Extract the [X, Y] coordinate from the center of the cell holding the provided text.  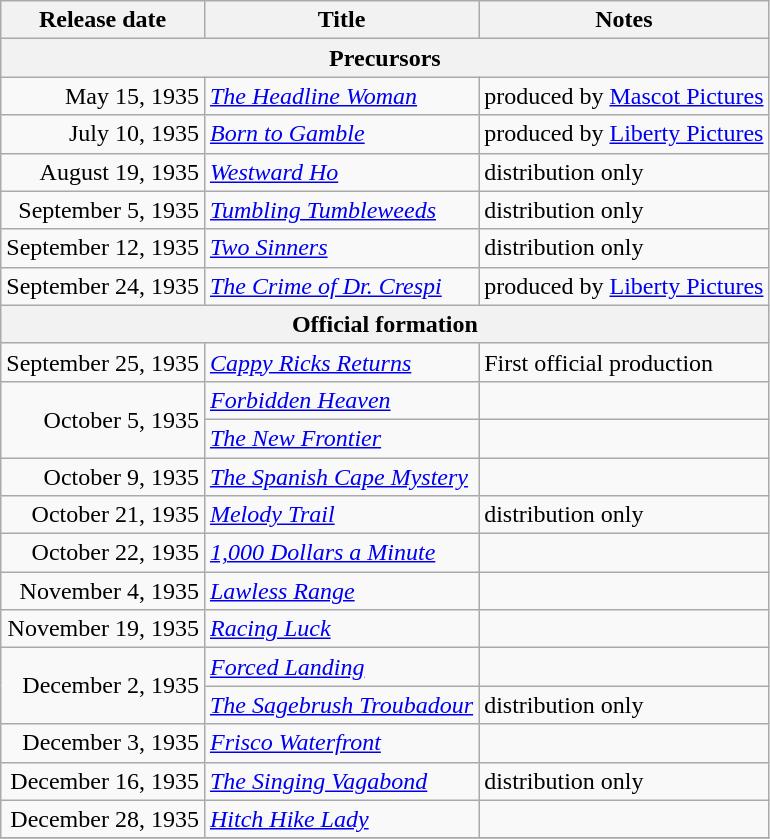
Tumbling Tumbleweeds [341, 210]
July 10, 1935 [103, 134]
November 19, 1935 [103, 629]
Hitch Hike Lady [341, 819]
Precursors [385, 58]
November 4, 1935 [103, 591]
October 9, 1935 [103, 477]
Official formation [385, 324]
Title [341, 20]
First official production [624, 362]
September 5, 1935 [103, 210]
Cappy Ricks Returns [341, 362]
The Crime of Dr. Crespi [341, 286]
The Spanish Cape Mystery [341, 477]
October 21, 1935 [103, 515]
Westward Ho [341, 172]
September 24, 1935 [103, 286]
The Headline Woman [341, 96]
The Sagebrush Troubadour [341, 705]
Racing Luck [341, 629]
Melody Trail [341, 515]
October 22, 1935 [103, 553]
produced by Mascot Pictures [624, 96]
The New Frontier [341, 438]
August 19, 1935 [103, 172]
Born to Gamble [341, 134]
September 25, 1935 [103, 362]
October 5, 1935 [103, 419]
December 28, 1935 [103, 819]
Forbidden Heaven [341, 400]
December 3, 1935 [103, 743]
Two Sinners [341, 248]
1,000 Dollars a Minute [341, 553]
Forced Landing [341, 667]
May 15, 1935 [103, 96]
September 12, 1935 [103, 248]
The Singing Vagabond [341, 781]
December 16, 1935 [103, 781]
Notes [624, 20]
Lawless Range [341, 591]
December 2, 1935 [103, 686]
Release date [103, 20]
Frisco Waterfront [341, 743]
